Locate the cell with the specified text and output its (X, Y) center coordinate. 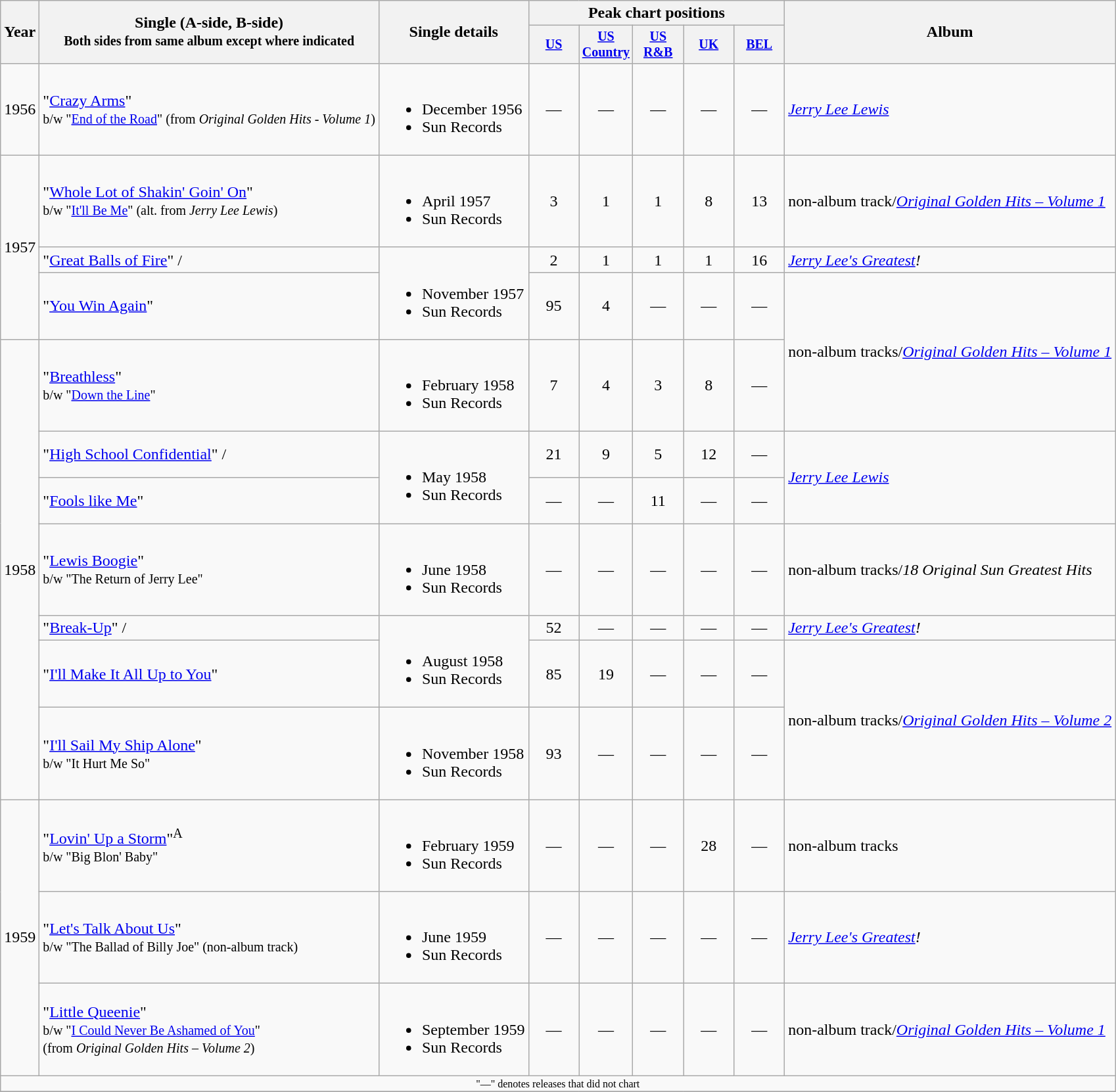
"—" denotes releases that did not chart (558, 1083)
"Fools like Me" (209, 501)
1958 (20, 569)
US (553, 45)
December 1956Sun Records (453, 109)
June 1959Sun Records (453, 938)
Year (20, 32)
April 1957Sun Records (453, 201)
"Lewis Boogie"b/w "The Return of Jerry Lee" (209, 570)
May 1958Sun Records (453, 478)
52 (553, 628)
13 (760, 201)
1959 (20, 938)
US R&B (659, 45)
"Break-Up" / (209, 628)
21 (553, 455)
June 1958Sun Records (453, 570)
11 (659, 501)
BEL (760, 45)
19 (606, 674)
85 (553, 674)
"You Win Again" (209, 306)
9 (606, 455)
"Great Balls of Fire" / (209, 260)
November 1958Sun Records (453, 754)
February 1959Sun Records (453, 846)
1956 (20, 109)
"Let's Talk About Us"b/w "The Ballad of Billy Joe" (non-album track) (209, 938)
"I'll Sail My Ship Alone"b/w "It Hurt Me So" (209, 754)
February 1958Sun Records (453, 385)
12 (709, 455)
"Little Queenie"b/w "I Could Never Be Ashamed of You"(from Original Golden Hits – Volume 2) (209, 1030)
1957 (20, 247)
16 (760, 260)
non-album tracks/18 Original Sun Greatest Hits (950, 570)
Album (950, 32)
"I'll Make It All Up to You" (209, 674)
non-album tracks/Original Golden Hits – Volume 2 (950, 720)
5 (659, 455)
Single details (453, 32)
September 1959Sun Records (453, 1030)
"Whole Lot of Shakin' Goin' On"b/w "It'll Be Me" (alt. from Jerry Lee Lewis) (209, 201)
non-album tracks (950, 846)
August 1958Sun Records (453, 662)
"Crazy Arms"b/w "End of the Road" (from Original Golden Hits - Volume 1) (209, 109)
95 (553, 306)
"Breathless"b/w "Down the Line" (209, 385)
"Lovin' Up a Storm"Ab/w "Big Blon' Baby" (209, 846)
non-album tracks/Original Golden Hits – Volume 1 (950, 352)
UK (709, 45)
93 (553, 754)
Peak chart positions (657, 13)
November 1957Sun Records (453, 293)
2 (553, 260)
Single (A-side, B-side)Both sides from same album except where indicated (209, 32)
US Country (606, 45)
7 (553, 385)
28 (709, 846)
"High School Confidential" / (209, 455)
